From the cell containing the given text, extract its center point as [x, y] coordinate. 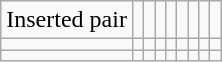
Inserted pair [67, 20]
